Identify which cell holds the provided text, then report its (x, y) central coordinate. 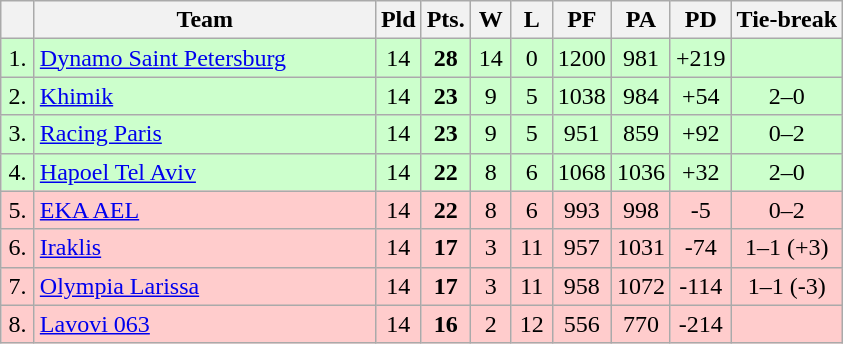
859 (640, 134)
Hapoel Tel Aviv (204, 172)
981 (640, 58)
28 (446, 58)
1200 (582, 58)
W (490, 20)
+219 (700, 58)
0 (532, 58)
-214 (700, 324)
-5 (700, 210)
556 (582, 324)
L (532, 20)
Team (204, 20)
1. (18, 58)
1–1 (+3) (787, 248)
1072 (640, 286)
6. (18, 248)
2 (490, 324)
998 (640, 210)
+54 (700, 96)
Pld (398, 20)
Racing Paris (204, 134)
7. (18, 286)
3. (18, 134)
Tie-break (787, 20)
Dynamo Saint Petersburg (204, 58)
4. (18, 172)
951 (582, 134)
1–1 (-3) (787, 286)
-74 (700, 248)
8. (18, 324)
Khimik (204, 96)
-114 (700, 286)
984 (640, 96)
PF (582, 20)
958 (582, 286)
16 (446, 324)
+92 (700, 134)
PA (640, 20)
1068 (582, 172)
12 (532, 324)
5. (18, 210)
+32 (700, 172)
EKA AEL (204, 210)
Lavovi 063 (204, 324)
PD (700, 20)
993 (582, 210)
957 (582, 248)
Olympia Larissa (204, 286)
770 (640, 324)
1036 (640, 172)
Iraklis (204, 248)
Pts. (446, 20)
1038 (582, 96)
1031 (640, 248)
2. (18, 96)
